Locate the cell with the specified text and output its [x, y] center coordinate. 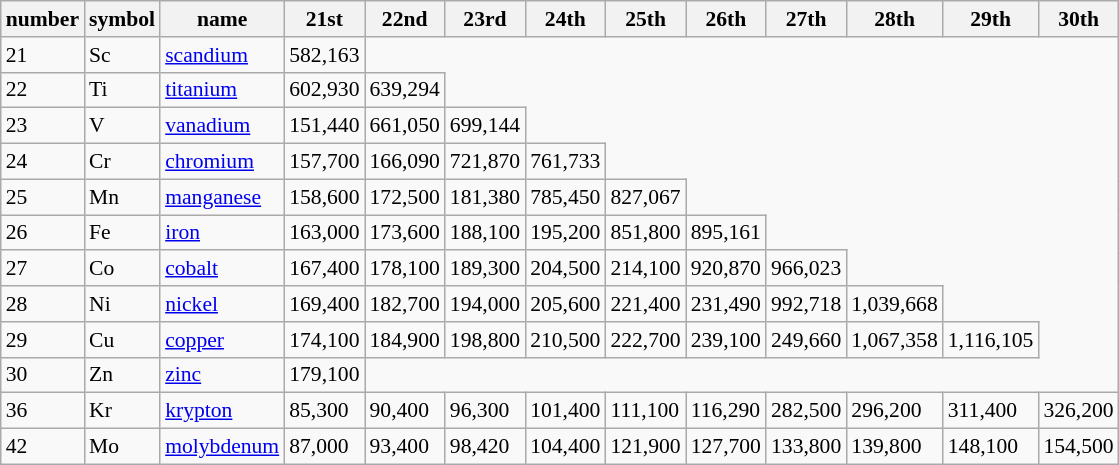
179,100 [324, 375]
87,000 [324, 447]
101,400 [565, 411]
1,116,105 [991, 340]
98,420 [485, 447]
761,733 [565, 162]
326,200 [1078, 411]
188,100 [485, 233]
205,600 [565, 304]
vanadium [222, 126]
157,700 [324, 162]
184,900 [404, 340]
chromium [222, 162]
851,800 [645, 233]
93,400 [404, 447]
29th [991, 19]
iron [222, 233]
Cu [122, 340]
198,800 [485, 340]
26 [42, 233]
966,023 [806, 269]
239,100 [726, 340]
30 [42, 375]
210,500 [565, 340]
titanium [222, 90]
21 [42, 55]
28th [894, 19]
krypton [222, 411]
1,039,668 [894, 304]
231,490 [726, 304]
139,800 [894, 447]
169,400 [324, 304]
25 [42, 197]
602,930 [324, 90]
721,870 [485, 162]
992,718 [806, 304]
173,600 [404, 233]
Fe [122, 233]
178,100 [404, 269]
22 [42, 90]
104,400 [565, 447]
85,300 [324, 411]
scandium [222, 55]
181,380 [485, 197]
symbol [122, 19]
785,450 [565, 197]
23rd [485, 19]
25th [645, 19]
Ni [122, 304]
29 [42, 340]
manganese [222, 197]
172,500 [404, 197]
30th [1078, 19]
Co [122, 269]
21st [324, 19]
23 [42, 126]
214,100 [645, 269]
154,500 [1078, 447]
90,400 [404, 411]
166,090 [404, 162]
zinc [222, 375]
167,400 [324, 269]
24th [565, 19]
42 [42, 447]
Zn [122, 375]
cobalt [222, 269]
127,700 [726, 447]
249,660 [806, 340]
661,050 [404, 126]
194,000 [485, 304]
163,000 [324, 233]
311,400 [991, 411]
282,500 [806, 411]
24 [42, 162]
222,700 [645, 340]
1,067,358 [894, 340]
151,440 [324, 126]
699,144 [485, 126]
296,200 [894, 411]
27th [806, 19]
26th [726, 19]
204,500 [565, 269]
nickel [222, 304]
Cr [122, 162]
827,067 [645, 197]
895,161 [726, 233]
name [222, 19]
195,200 [565, 233]
Mn [122, 197]
number [42, 19]
189,300 [485, 269]
920,870 [726, 269]
116,290 [726, 411]
36 [42, 411]
148,100 [991, 447]
Sc [122, 55]
96,300 [485, 411]
639,294 [404, 90]
111,100 [645, 411]
Ti [122, 90]
158,600 [324, 197]
molybdenum [222, 447]
copper [222, 340]
174,100 [324, 340]
582,163 [324, 55]
Mo [122, 447]
V [122, 126]
121,900 [645, 447]
22nd [404, 19]
28 [42, 304]
221,400 [645, 304]
Kr [122, 411]
27 [42, 269]
182,700 [404, 304]
133,800 [806, 447]
